Provide the (X, Y) coordinate of the cell's center where the given text is located.  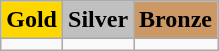
Bronze (176, 20)
Silver (98, 20)
Gold (32, 20)
